Identify which cell holds the provided text, then report its [X, Y] central coordinate. 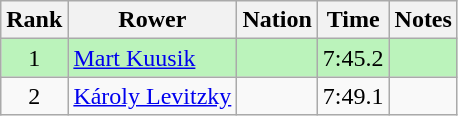
7:45.2 [353, 58]
Time [353, 20]
Károly Levitzky [152, 96]
7:49.1 [353, 96]
Nation [277, 20]
2 [34, 96]
1 [34, 58]
Notes [423, 20]
Rower [152, 20]
Rank [34, 20]
Mart Kuusik [152, 58]
